Return the (X, Y) coordinate for the center point of the cell that contains the specified text.  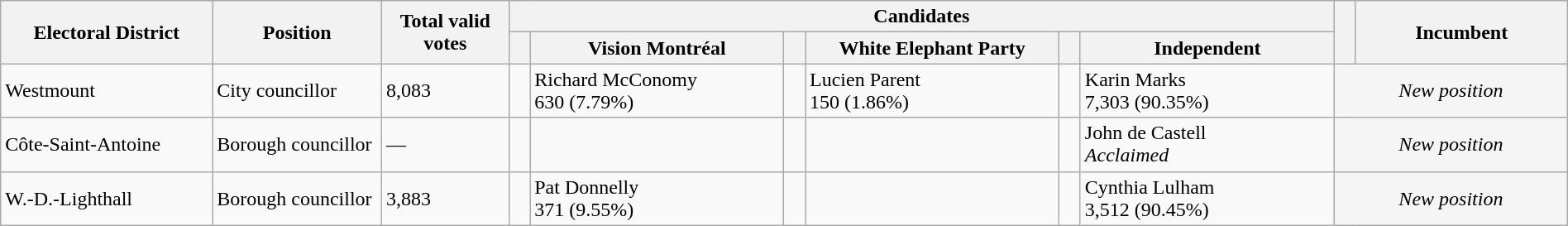
White Elephant Party (933, 48)
Pat Donnelly371 (9.55%) (657, 199)
Independent (1207, 48)
Richard McConomy630 (7.79%) (657, 91)
Côte-Saint-Antoine (107, 144)
Westmount (107, 91)
8,083 (446, 91)
John de CastellAcclaimed (1207, 144)
Electoral District (107, 32)
Candidates (921, 17)
Vision Montréal (657, 48)
Position (298, 32)
W.-D.-Lighthall (107, 199)
— (446, 144)
Total valid votes (446, 32)
3,883 (446, 199)
Karin Marks7,303 (90.35%) (1207, 91)
Incumbent (1461, 32)
Cynthia Lulham3,512 (90.45%) (1207, 199)
City councillor (298, 91)
Lucien Parent150 (1.86%) (933, 91)
